Detect which cell encompasses the target text, then output its (X, Y) center coordinate. 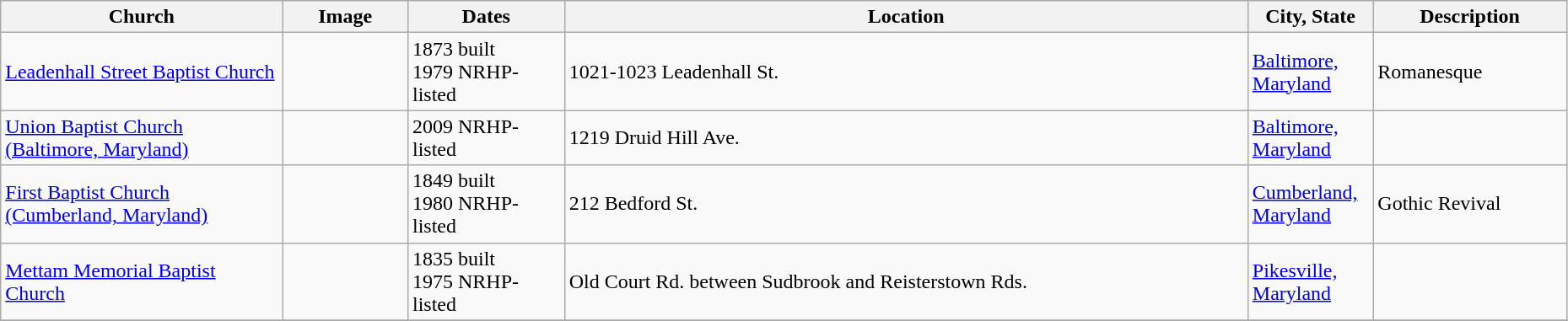
Gothic Revival (1470, 204)
Romanesque (1470, 72)
Location (906, 17)
1835 built1975 NRHP-listed (486, 281)
Union Baptist Church (Baltimore, Maryland) (142, 138)
Dates (486, 17)
Leadenhall Street Baptist Church (142, 72)
Mettam Memorial Baptist Church (142, 281)
Old Court Rd. between Sudbrook and Reisterstown Rds. (906, 281)
212 Bedford St. (906, 204)
1021-1023 Leadenhall St. (906, 72)
2009 NRHP-listed (486, 138)
First Baptist Church (Cumberland, Maryland) (142, 204)
City, State (1311, 17)
Description (1470, 17)
1849 built1980 NRHP-listed (486, 204)
Church (142, 17)
Cumberland, Maryland (1311, 204)
1873 built1979 NRHP-listed (486, 72)
Image (346, 17)
Pikesville, Maryland (1311, 281)
1219 Druid Hill Ave. (906, 138)
